Output the [x, y] coordinate of the center of the cell containing the given text.  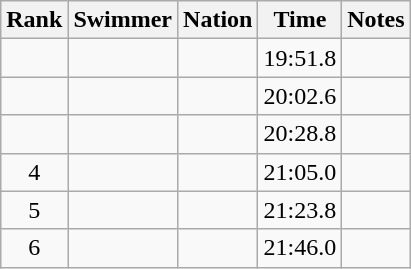
4 [34, 172]
21:46.0 [300, 248]
Swimmer [123, 20]
Rank [34, 20]
Time [300, 20]
21:23.8 [300, 210]
20:28.8 [300, 134]
19:51.8 [300, 58]
6 [34, 248]
Nation [218, 20]
5 [34, 210]
Notes [376, 20]
21:05.0 [300, 172]
20:02.6 [300, 96]
